Return (x, y) of the center of cell containing provided text 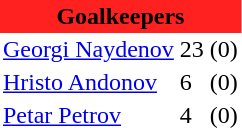
6 (192, 82)
Hristo Andonov (88, 82)
Goalkeepers (120, 16)
23 (192, 50)
Georgi Naydenov (88, 50)
